Output the [x, y] coordinate of the center of the cell containing the given text.  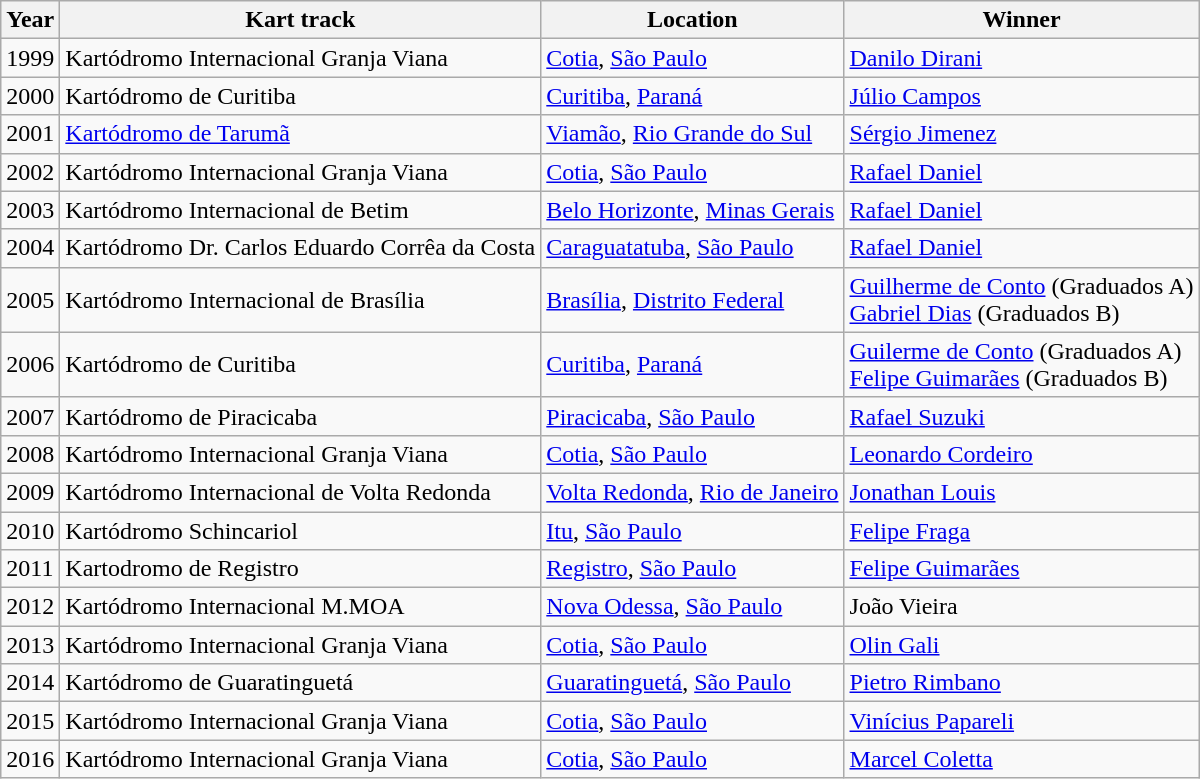
Vinícius Papareli [1022, 721]
Kartódromo Dr. Carlos Eduardo Corrêa da Costa [300, 248]
Kartódromo Schincariol [300, 531]
2003 [30, 210]
2011 [30, 569]
2002 [30, 172]
Kartódromo Internacional de Brasília [300, 300]
2015 [30, 721]
Pietro Rimbano [1022, 683]
Itu, São Paulo [692, 531]
2014 [30, 683]
Sérgio Jimenez [1022, 134]
Guilerme de Conto (Graduados A) Felipe Guimarães (Graduados B) [1022, 364]
Year [30, 20]
Marcel Coletta [1022, 759]
Kartódromo Internacional de Volta Redonda [300, 492]
1999 [30, 58]
Rafael Suzuki [1022, 416]
Piracicaba, São Paulo [692, 416]
Kartodromo de Registro [300, 569]
Kartódromo de Tarumã [300, 134]
Kart track [300, 20]
Jonathan Louis [1022, 492]
Kartódromo de Guaratinguetá [300, 683]
2004 [30, 248]
2005 [30, 300]
2001 [30, 134]
Kartódromo Internacional de Betim [300, 210]
Belo Horizonte, Minas Gerais [692, 210]
Volta Redonda, Rio de Janeiro [692, 492]
Viamão, Rio Grande do Sul [692, 134]
2007 [30, 416]
Danilo Dirani [1022, 58]
Kartódromo Internacional M.MOA [300, 607]
2013 [30, 645]
Brasília, Distrito Federal [692, 300]
João Vieira [1022, 607]
2000 [30, 96]
Winner [1022, 20]
Felipe Fraga [1022, 531]
Location [692, 20]
Kartódromo de Piracicaba [300, 416]
Júlio Campos [1022, 96]
2006 [30, 364]
2009 [30, 492]
2008 [30, 454]
Registro, São Paulo [692, 569]
Nova Odessa, São Paulo [692, 607]
Leonardo Cordeiro [1022, 454]
Guilherme de Conto (Graduados A) Gabriel Dias (Graduados B) [1022, 300]
Guaratinguetá, São Paulo [692, 683]
2016 [30, 759]
Felipe Guimarães [1022, 569]
2010 [30, 531]
Olin Gali [1022, 645]
2012 [30, 607]
Caraguatatuba, São Paulo [692, 248]
